Return [x, y] of the center of cell containing provided text 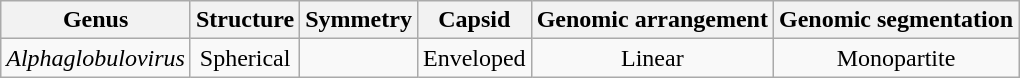
Genomic segmentation [896, 20]
Symmetry [359, 20]
Genomic arrangement [652, 20]
Enveloped [474, 58]
Spherical [244, 58]
Monopartite [896, 58]
Alphaglobulovirus [96, 58]
Structure [244, 20]
Genus [96, 20]
Capsid [474, 20]
Linear [652, 58]
